Extract the [X, Y] coordinate from the center of the cell holding the provided text.  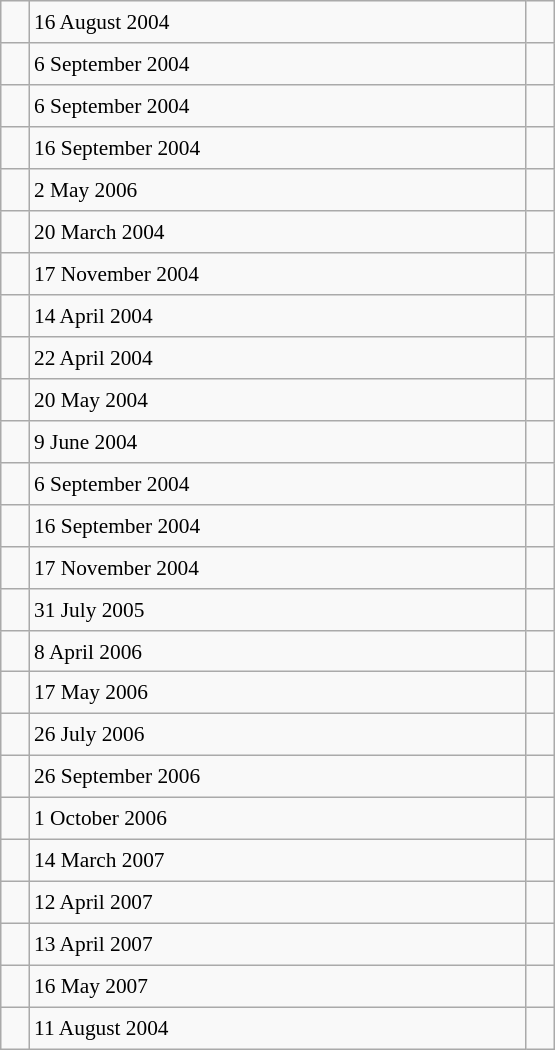
16 August 2004 [278, 22]
9 June 2004 [278, 441]
11 August 2004 [278, 1028]
14 March 2007 [278, 861]
22 April 2004 [278, 358]
20 March 2004 [278, 232]
14 April 2004 [278, 316]
26 July 2006 [278, 735]
13 April 2007 [278, 945]
1 October 2006 [278, 819]
12 April 2007 [278, 903]
2 May 2006 [278, 190]
31 July 2005 [278, 609]
20 May 2004 [278, 399]
16 May 2007 [278, 986]
8 April 2006 [278, 651]
17 May 2006 [278, 693]
26 September 2006 [278, 777]
